Detect which cell encompasses the target text, then output its [x, y] center coordinate. 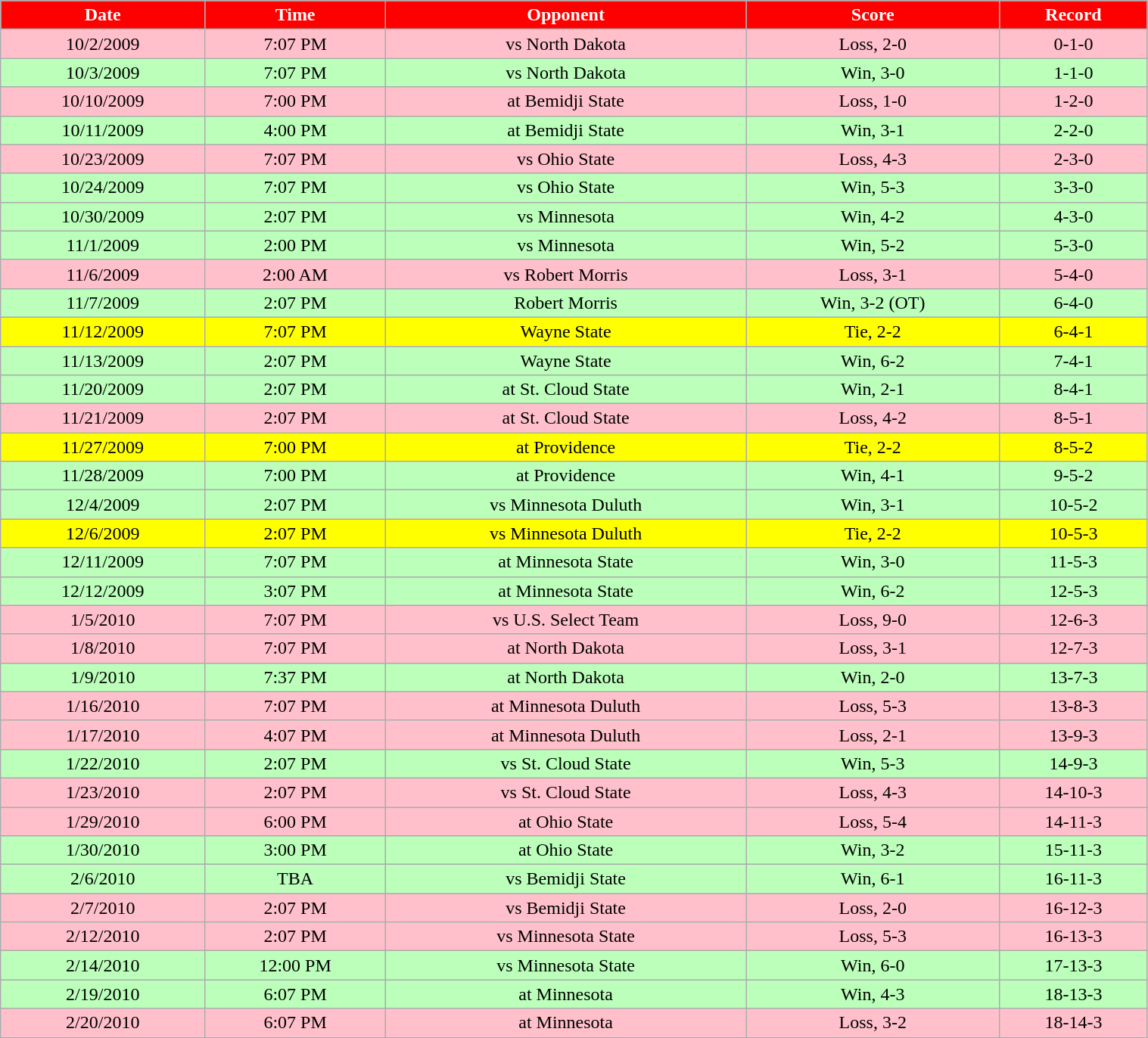
12/12/2009 [103, 591]
14-10-3 [1073, 792]
2/6/2010 [103, 879]
Score [873, 15]
11-5-3 [1073, 562]
Win, 4-1 [873, 476]
10-5-3 [1073, 533]
vs U.S. Select Team [565, 620]
0-1-0 [1073, 44]
11/13/2009 [103, 361]
7:37 PM [295, 677]
Loss, 4-2 [873, 418]
2-3-0 [1073, 159]
15-11-3 [1073, 850]
6-4-1 [1073, 331]
Win, 6-1 [873, 879]
Win, 4-3 [873, 994]
12/4/2009 [103, 505]
8-4-1 [1073, 390]
16-11-3 [1073, 879]
Win, 6-0 [873, 965]
5-4-0 [1073, 274]
13-8-3 [1073, 706]
TBA [295, 879]
1/17/2010 [103, 735]
2/12/2010 [103, 937]
Win, 2-1 [873, 390]
11/28/2009 [103, 476]
12/11/2009 [103, 562]
5-3-0 [1073, 245]
13-7-3 [1073, 677]
2:00 PM [295, 245]
9-5-2 [1073, 476]
4-3-0 [1073, 216]
4:00 PM [295, 130]
3:00 PM [295, 850]
11/1/2009 [103, 245]
18-14-3 [1073, 1023]
1/23/2010 [103, 792]
18-13-3 [1073, 994]
11/7/2009 [103, 303]
Win, 3-2 [873, 850]
2/14/2010 [103, 965]
1/30/2010 [103, 850]
Loss, 5-4 [873, 821]
11/6/2009 [103, 274]
1/8/2010 [103, 648]
Win, 3-2 (OT) [873, 303]
12:00 PM [295, 965]
Loss, 3-2 [873, 1023]
6-4-0 [1073, 303]
10/11/2009 [103, 130]
Win, 2-0 [873, 677]
Loss, 9-0 [873, 620]
Time [295, 15]
11/12/2009 [103, 331]
12/6/2009 [103, 533]
10/24/2009 [103, 188]
12-6-3 [1073, 620]
3:07 PM [295, 591]
2/19/2010 [103, 994]
vs Robert Morris [565, 274]
14-11-3 [1073, 821]
10/2/2009 [103, 44]
1/5/2010 [103, 620]
Loss, 2-1 [873, 735]
1/22/2010 [103, 763]
11/27/2009 [103, 447]
Win, 4-2 [873, 216]
10/3/2009 [103, 73]
2/20/2010 [103, 1023]
16-12-3 [1073, 908]
8-5-2 [1073, 447]
6:00 PM [295, 821]
1/9/2010 [103, 677]
Robert Morris [565, 303]
Win, 5-2 [873, 245]
2-2-0 [1073, 130]
1-2-0 [1073, 101]
11/20/2009 [103, 390]
1/29/2010 [103, 821]
Opponent [565, 15]
10/10/2009 [103, 101]
2:00 AM [295, 274]
10-5-2 [1073, 505]
12-7-3 [1073, 648]
10/23/2009 [103, 159]
12-5-3 [1073, 591]
16-13-3 [1073, 937]
Date [103, 15]
4:07 PM [295, 735]
8-5-1 [1073, 418]
Record [1073, 15]
7-4-1 [1073, 361]
13-9-3 [1073, 735]
2/7/2010 [103, 908]
11/21/2009 [103, 418]
3-3-0 [1073, 188]
14-9-3 [1073, 763]
1/16/2010 [103, 706]
10/30/2009 [103, 216]
1-1-0 [1073, 73]
17-13-3 [1073, 965]
Loss, 1-0 [873, 101]
